Determine the (X, Y) coordinate at the center of the cell enclosing the given text.  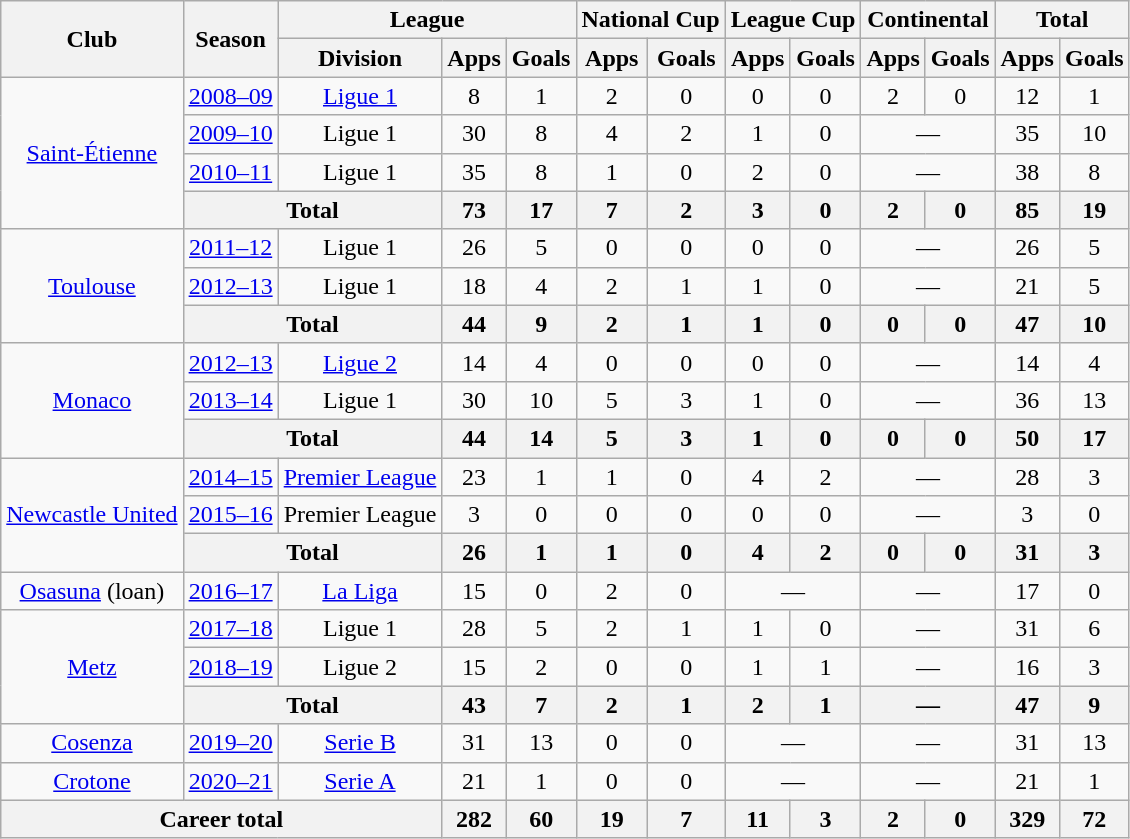
National Cup (650, 20)
Season (230, 39)
85 (1027, 210)
Division (360, 58)
2014–15 (230, 477)
Continental (928, 20)
50 (1027, 438)
Career total (222, 819)
Serie A (360, 781)
2020–21 (230, 781)
Saint-Étienne (92, 153)
18 (474, 286)
2016–17 (230, 591)
2013–14 (230, 400)
2010–11 (230, 172)
Serie B (360, 743)
Newcastle United (92, 515)
72 (1094, 819)
16 (1027, 667)
Metz (92, 667)
Toulouse (92, 286)
Monaco (92, 400)
12 (1027, 96)
2011–12 (230, 248)
Cosenza (92, 743)
23 (474, 477)
11 (758, 819)
6 (1094, 629)
Club (92, 39)
2009–10 (230, 134)
60 (541, 819)
38 (1027, 172)
73 (474, 210)
2008–09 (230, 96)
282 (474, 819)
2015–16 (230, 515)
La Liga (360, 591)
League Cup (793, 20)
League (427, 20)
2019–20 (230, 743)
329 (1027, 819)
43 (474, 705)
2017–18 (230, 629)
2018–19 (230, 667)
Osasuna (loan) (92, 591)
36 (1027, 400)
Crotone (92, 781)
